From the cell containing the given text, extract its center point as [X, Y] coordinate. 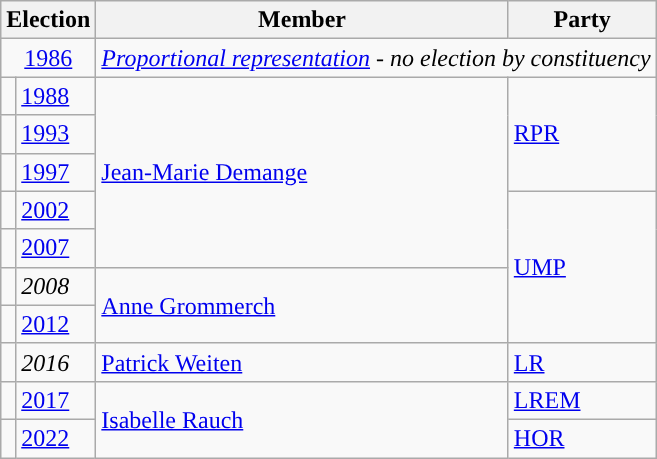
Isabelle Rauch [302, 419]
2016 [56, 362]
Proportional representation - no election by constituency [376, 58]
Jean-Marie Demange [302, 172]
HOR [582, 438]
2007 [56, 248]
2002 [56, 210]
2022 [56, 438]
UMP [582, 267]
RPR [582, 134]
1993 [56, 134]
Member [302, 20]
Patrick Weiten [302, 362]
Anne Grommerch [302, 305]
2008 [56, 286]
1997 [56, 172]
Election [48, 20]
2017 [56, 400]
LR [582, 362]
Party [582, 20]
LREM [582, 400]
1988 [56, 96]
1986 [48, 58]
2012 [56, 324]
